Capture the cell that displays the provided text and extract its (x, y) central coordinate. 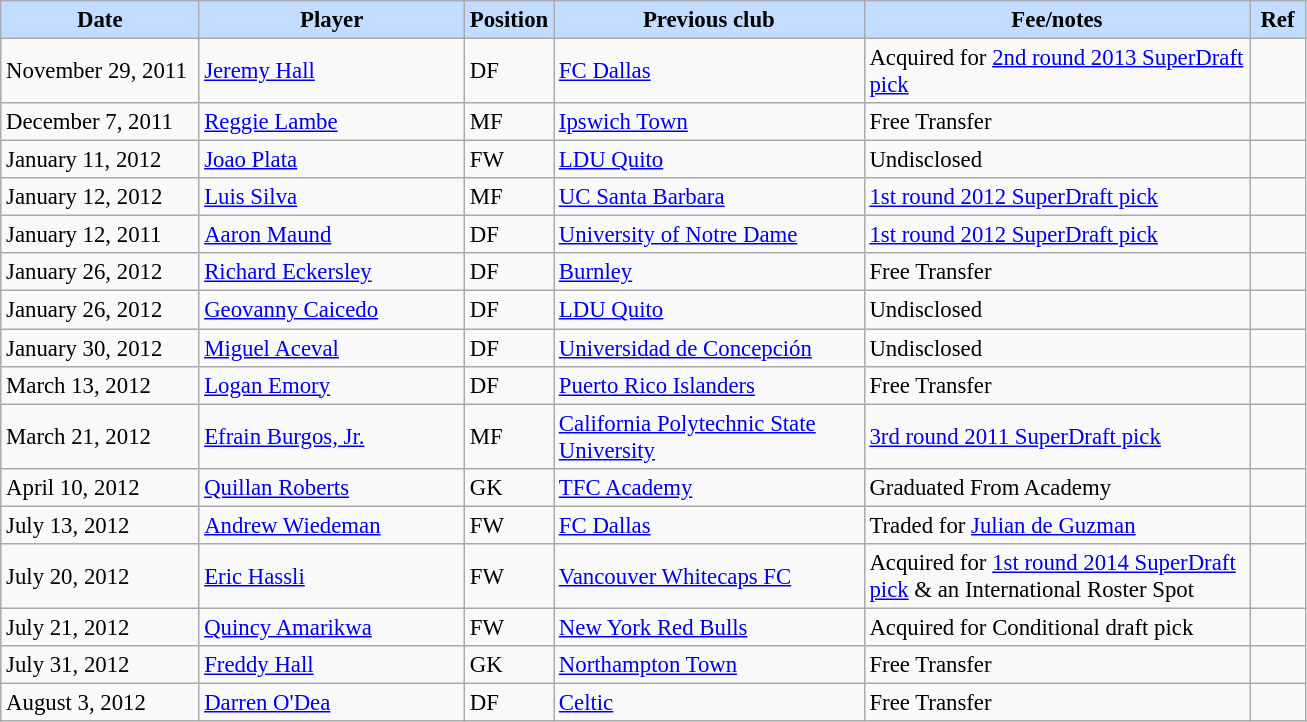
Ipswich Town (710, 122)
Darren O'Dea (332, 702)
July 13, 2012 (100, 525)
March 13, 2012 (100, 385)
Miguel Aceval (332, 348)
Logan Emory (332, 385)
Aaron Maund (332, 235)
UC Santa Barbara (710, 197)
Ref (1278, 20)
New York Red Bulls (710, 627)
Graduated From Academy (1057, 487)
Quillan Roberts (332, 487)
Vancouver Whitecaps FC (710, 576)
University of Notre Dame (710, 235)
Player (332, 20)
August 3, 2012 (100, 702)
Burnley (710, 273)
January 12, 2011 (100, 235)
Jeremy Hall (332, 72)
Eric Hassli (332, 576)
3rd round 2011 SuperDraft pick (1057, 436)
Previous club (710, 20)
November 29, 2011 (100, 72)
Northampton Town (710, 665)
Position (508, 20)
Traded for Julian de Guzman (1057, 525)
Freddy Hall (332, 665)
Joao Plata (332, 160)
January 11, 2012 (100, 160)
Reggie Lambe (332, 122)
Efrain Burgos, Jr. (332, 436)
California Polytechnic State University (710, 436)
Date (100, 20)
July 21, 2012 (100, 627)
Universidad de Concepción (710, 348)
Fee/notes (1057, 20)
Acquired for 2nd round 2013 SuperDraft pick (1057, 72)
July 31, 2012 (100, 665)
Richard Eckersley (332, 273)
January 30, 2012 (100, 348)
Andrew Wiedeman (332, 525)
Luis Silva (332, 197)
Geovanny Caicedo (332, 310)
Puerto Rico Islanders (710, 385)
Acquired for Conditional draft pick (1057, 627)
March 21, 2012 (100, 436)
Acquired for 1st round 2014 SuperDraft pick & an International Roster Spot (1057, 576)
TFC Academy (710, 487)
July 20, 2012 (100, 576)
Celtic (710, 702)
December 7, 2011 (100, 122)
Quincy Amarikwa (332, 627)
April 10, 2012 (100, 487)
January 12, 2012 (100, 197)
